Extract the [x, y] coordinate from the center of the cell holding the provided text.  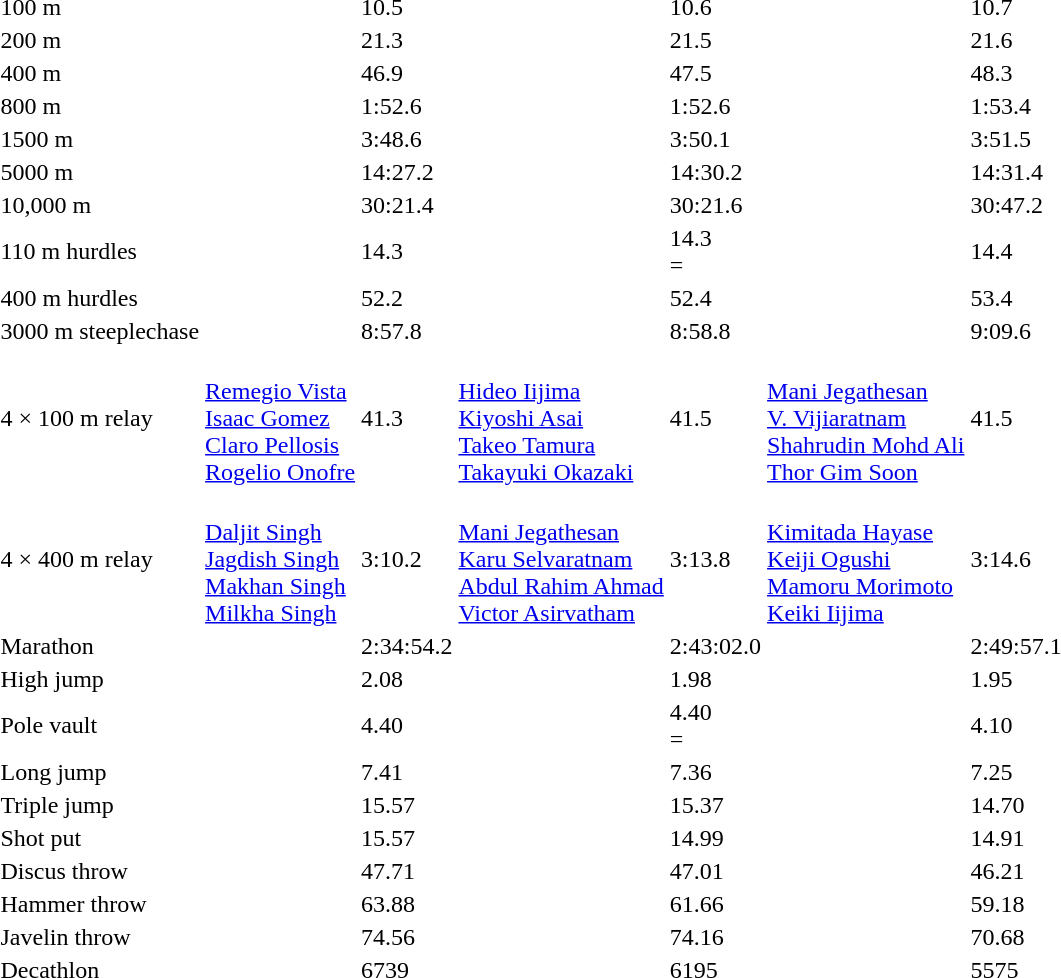
7.36 [715, 772]
14.3= [715, 252]
3:48.6 [407, 139]
52.2 [407, 298]
74.56 [407, 937]
21.3 [407, 40]
2:34:54.2 [407, 646]
2.08 [407, 679]
15.37 [715, 805]
2:43:02.0 [715, 646]
1.98 [715, 679]
3:13.8 [715, 559]
3:50.1 [715, 139]
61.66 [715, 904]
Kimitada HayaseKeiji OgushiMamoru MorimotoKeiki Iijima [866, 559]
14:27.2 [407, 172]
46.9 [407, 73]
8:57.8 [407, 331]
Remegio VistaIsaac GomezClaro PellosisRogelio Onofre [280, 418]
47.01 [715, 871]
4.40 [407, 726]
30:21.6 [715, 205]
3:10.2 [407, 559]
21.5 [715, 40]
14.99 [715, 838]
30:21.4 [407, 205]
41.3 [407, 418]
14.3 [407, 252]
63.88 [407, 904]
47.5 [715, 73]
Hideo IijimaKiyoshi AsaiTakeo TamuraTakayuki Okazaki [561, 418]
7.41 [407, 772]
Mani JegathesanV. VijiaratnamShahrudin Mohd AliThor Gim Soon [866, 418]
Daljit SinghJagdish SinghMakhan SinghMilkha Singh [280, 559]
47.71 [407, 871]
4.40= [715, 726]
52.4 [715, 298]
41.5 [715, 418]
14:30.2 [715, 172]
8:58.8 [715, 331]
74.16 [715, 937]
Mani JegathesanKaru SelvaratnamAbdul Rahim AhmadVictor Asirvatham [561, 559]
